Scan for the cell matching the given text and deliver its [X, Y] coordinate at center. 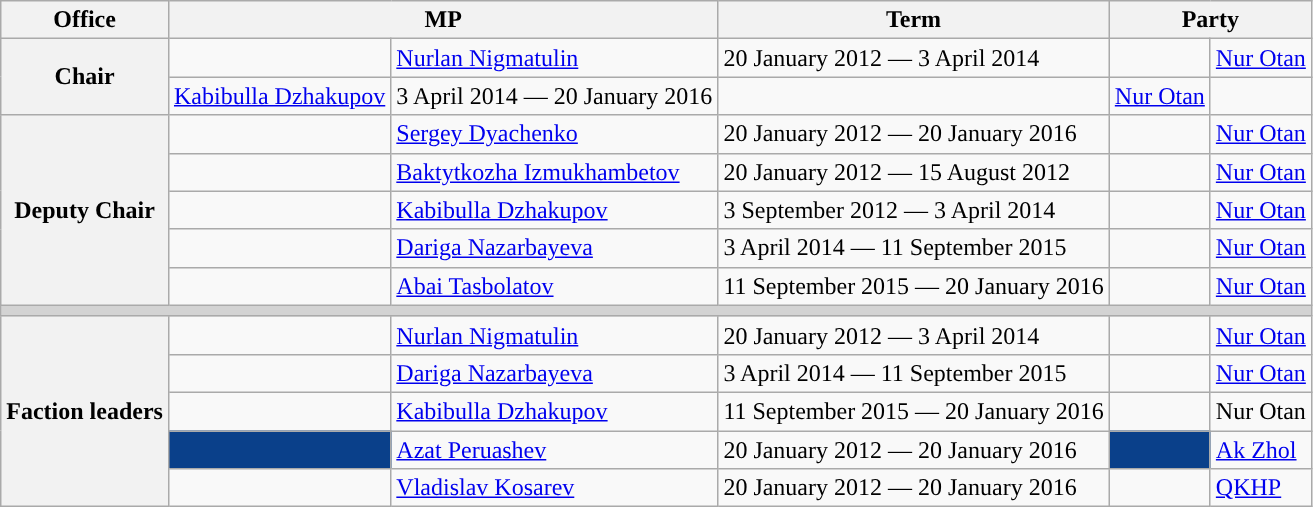
Office [85, 20]
Party [1210, 20]
Chair [85, 77]
3 April 2014 — 20 January 2016 [554, 96]
Vladislav Kosarev [554, 488]
Azat Peruashev [554, 449]
20 January 2012 — 15 August 2012 [914, 172]
Faction leaders [85, 411]
Ak Zhol [1260, 449]
Sergey Dyachenko [554, 134]
QKHP [1260, 488]
Baktytkozha Izmukhambetov [554, 172]
Deputy Chair [85, 210]
3 September 2012 — 3 April 2014 [914, 210]
MP [442, 20]
Term [914, 20]
Abai Tasbolatov [554, 286]
